Detect which cell encompasses the target text, then output its (X, Y) center coordinate. 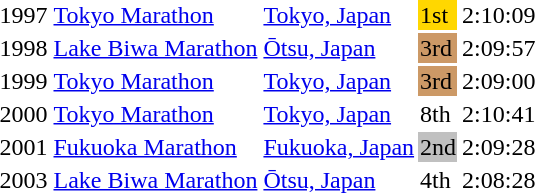
Fukuoka Marathon (156, 147)
Lake Biwa Marathon (156, 48)
2nd (438, 147)
1st (438, 15)
Fukuoka, Japan (339, 147)
8th (438, 114)
Ōtsu, Japan (339, 48)
